Output the [X, Y] coordinate of the center of the cell containing the given text.  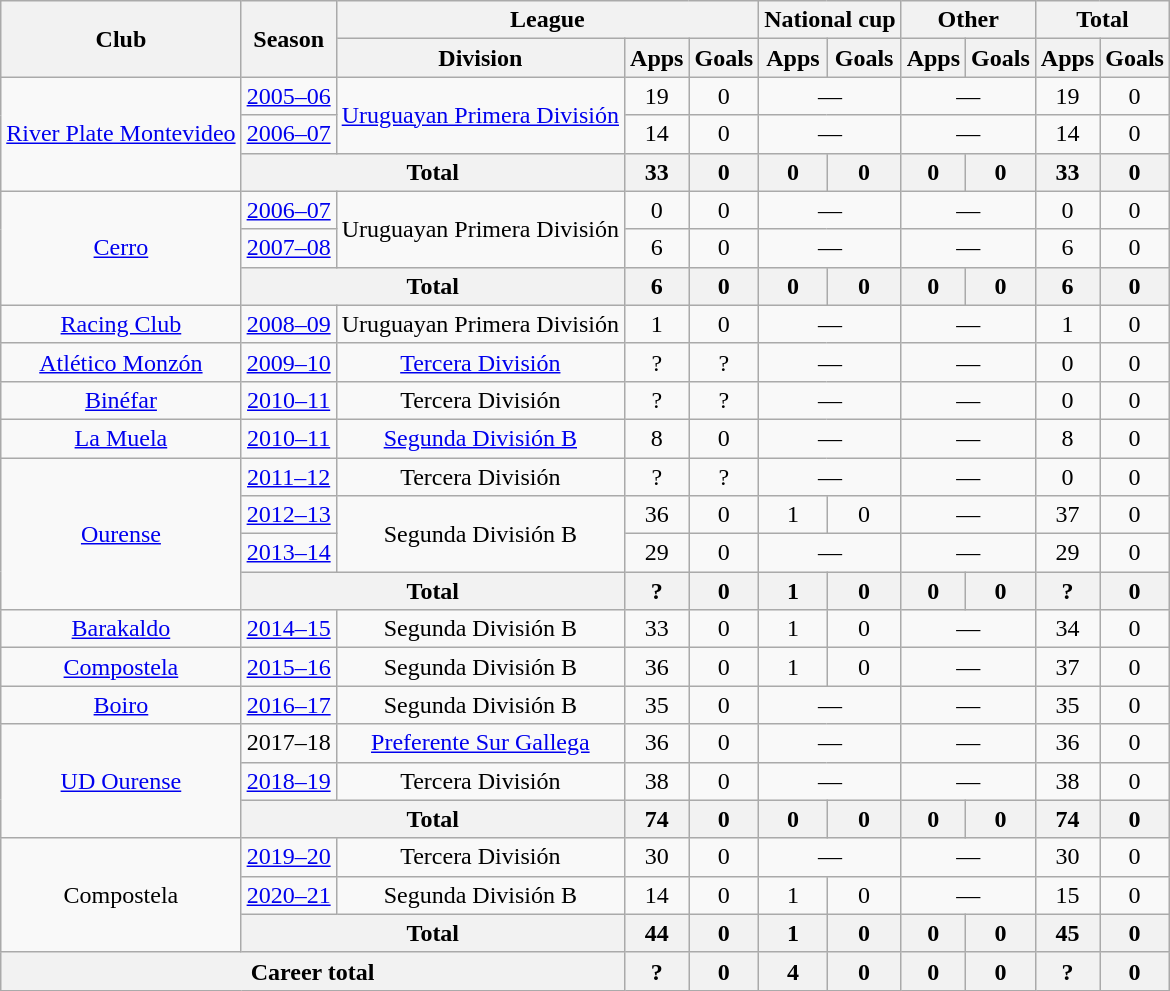
Division [480, 58]
La Muela [121, 438]
Barakaldo [121, 629]
League [548, 20]
2007–08 [288, 248]
34 [1067, 629]
Career total [313, 971]
2012–13 [288, 515]
2016–17 [288, 705]
Boiro [121, 705]
45 [1067, 933]
Binéfar [121, 400]
Atlético Monzón [121, 362]
National cup [830, 20]
Club [121, 39]
Racing Club [121, 324]
44 [657, 933]
Other [968, 20]
2005–06 [288, 96]
Cerro [121, 248]
2020–21 [288, 895]
15 [1067, 895]
2017–18 [288, 743]
2013–14 [288, 553]
2011–12 [288, 477]
2015–16 [288, 667]
River Plate Montevideo [121, 134]
Season [288, 39]
UD Ourense [121, 781]
2019–20 [288, 857]
2009–10 [288, 362]
Preferente Sur Gallega [480, 743]
4 [793, 971]
Ourense [121, 534]
2008–09 [288, 324]
2014–15 [288, 629]
2018–19 [288, 781]
